Return the [X, Y] coordinate for the center point of the cell that contains the specified text.  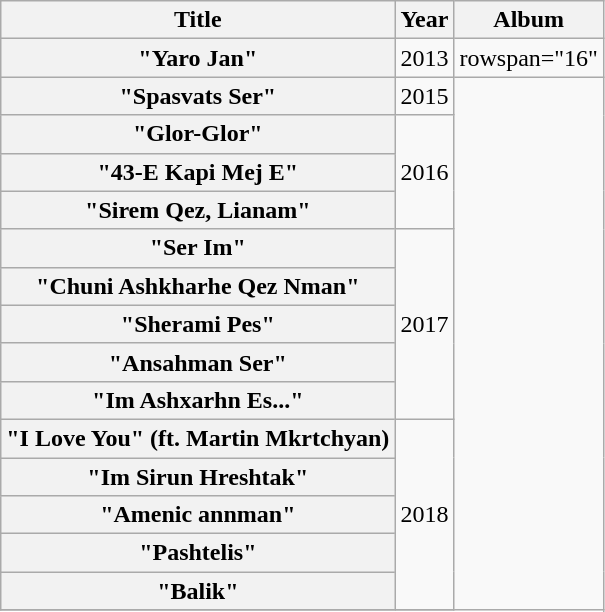
"Glor-Glor" [198, 134]
2015 [424, 96]
2018 [424, 514]
Year [424, 20]
2016 [424, 172]
"I Love You" (ft. Martin Mkrtchyan) [198, 438]
"Pashtelis" [198, 553]
"Sherami Pes" [198, 324]
"Spasvats Ser" [198, 96]
"Ser Im" [198, 248]
"Im Sirun Hreshtak" [198, 477]
"Chuni Ashkharhe Qez Nman" [198, 286]
"Ansahman Ser" [198, 362]
2013 [424, 58]
rowspan="16" [529, 58]
"Balik" [198, 591]
"Im Ashxarhn Es..." [198, 400]
"43-E Kapi Mej E" [198, 172]
"Yaro Jan" [198, 58]
"Amenic annman" [198, 515]
"Sirem Qez, Lianam" [198, 210]
Title [198, 20]
2017 [424, 324]
Album [529, 20]
